From the cell containing the given text, extract its center point as [x, y] coordinate. 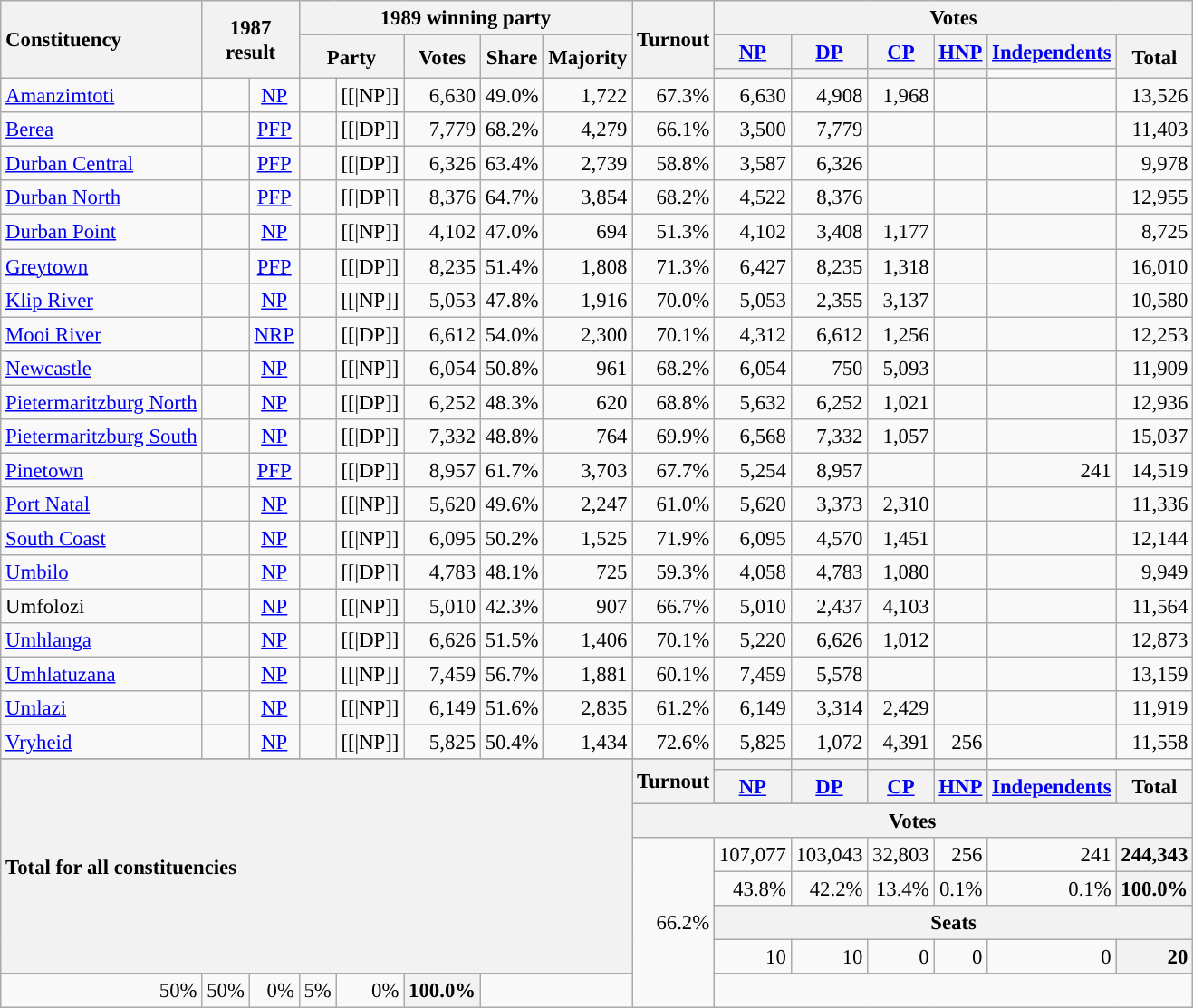
10,580 [1154, 300]
1,012 [900, 640]
1,434 [588, 743]
6,427 [754, 266]
1,177 [900, 232]
51.5% [511, 640]
5,254 [754, 470]
Durban Point [101, 232]
71.9% [674, 538]
64.7% [511, 198]
68.8% [674, 402]
69.9% [674, 437]
49.6% [511, 504]
13.4% [900, 888]
72.6% [674, 743]
Constituency [101, 40]
Durban Central [101, 164]
5,220 [754, 640]
3,373 [830, 504]
56.7% [511, 675]
66.7% [674, 607]
Umlazi [101, 708]
Pietermaritzburg North [101, 402]
Klip River [101, 300]
43.8% [754, 888]
Durban North [101, 198]
2,355 [830, 300]
4,312 [754, 334]
11,558 [1154, 743]
103,043 [830, 854]
620 [588, 402]
4,570 [830, 538]
61.0% [674, 504]
1,968 [900, 96]
3,500 [754, 130]
9,978 [1154, 164]
3,587 [754, 164]
Seats [954, 923]
Majority [588, 57]
9,949 [1154, 572]
2,300 [588, 334]
48.3% [511, 402]
3,854 [588, 198]
725 [588, 572]
3,137 [900, 300]
47.8% [511, 300]
1,525 [588, 538]
50.8% [511, 368]
Vryheid [101, 743]
20 [1154, 956]
11,336 [1154, 504]
2,437 [830, 607]
3,408 [830, 232]
71.3% [674, 266]
NRP [274, 334]
32,803 [900, 854]
Pietermaritzburg South [101, 437]
48.8% [511, 437]
107,077 [754, 854]
Amanzimtoti [101, 96]
47.0% [511, 232]
1,080 [900, 572]
61.7% [511, 470]
4,279 [588, 130]
1,406 [588, 640]
Umhlanga [101, 640]
1,021 [900, 402]
59.3% [674, 572]
1,256 [900, 334]
Berea [101, 130]
2,247 [588, 504]
Total for all constituencies [317, 867]
Umbilo [101, 572]
South Coast [101, 538]
12,144 [1154, 538]
11,564 [1154, 607]
60.1% [674, 675]
Umfolozi [101, 607]
13,159 [1154, 675]
12,253 [1154, 334]
Newcastle [101, 368]
907 [588, 607]
42.2% [830, 888]
12,936 [1154, 402]
12,955 [1154, 198]
58.8% [674, 164]
14,519 [1154, 470]
67.7% [674, 470]
1,916 [588, 300]
Umhlatuzana [101, 675]
49.0% [511, 96]
694 [588, 232]
1,057 [900, 437]
4,103 [900, 607]
61.2% [674, 708]
67.3% [674, 96]
51.3% [674, 232]
5,578 [830, 675]
Port Natal [101, 504]
764 [588, 437]
4,522 [754, 198]
Mooi River [101, 334]
4,908 [830, 96]
6,568 [754, 437]
2,429 [900, 708]
Share [511, 57]
54.0% [511, 334]
66.2% [674, 922]
1,072 [830, 743]
12,873 [1154, 640]
750 [830, 368]
5,093 [900, 368]
63.4% [511, 164]
15,037 [1154, 437]
1,451 [900, 538]
2,739 [588, 164]
961 [588, 368]
4,058 [754, 572]
70.0% [674, 300]
1,808 [588, 266]
Greytown [101, 266]
11,919 [1154, 708]
1,722 [588, 96]
8,725 [1154, 232]
244,343 [1154, 854]
13,526 [1154, 96]
Pinetown [101, 470]
3,703 [588, 470]
2,310 [900, 504]
48.1% [511, 572]
11,909 [1154, 368]
1,881 [588, 675]
16,010 [1154, 266]
51.4% [511, 266]
Party [351, 57]
1,318 [900, 266]
3,314 [830, 708]
50.2% [511, 538]
11,403 [1154, 130]
42.3% [511, 607]
51.6% [511, 708]
5,632 [754, 402]
1989 winning party [466, 18]
1987result [250, 40]
66.1% [674, 130]
50.4% [511, 743]
2,835 [588, 708]
4,391 [900, 743]
5% [317, 991]
